From the cell containing the given text, extract its center point as (X, Y) coordinate. 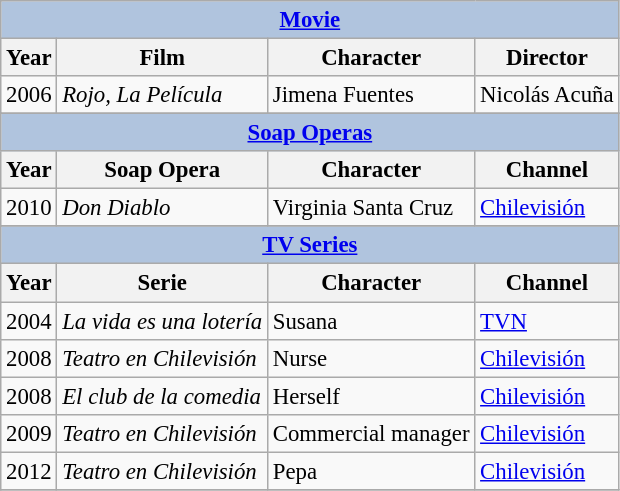
Jimena Fuentes (370, 95)
Soap Operas (310, 133)
Virginia Santa Cruz (370, 208)
2010 (29, 208)
2009 (29, 433)
2006 (29, 95)
Nicolás Acuña (547, 95)
Movie (310, 20)
Serie (162, 283)
Susana (370, 321)
Soap Opera (162, 170)
Rojo, La Película (162, 95)
Herself (370, 396)
La vida es una lotería (162, 321)
2004 (29, 321)
TV Series (310, 245)
El club de la comedia (162, 396)
2012 (29, 471)
Pepa (370, 471)
Director (547, 58)
Nurse (370, 358)
Don Diablo (162, 208)
Film (162, 58)
Commercial manager (370, 433)
TVN (547, 321)
